Scan for the cell matching the given text and deliver its [X, Y] coordinate at center. 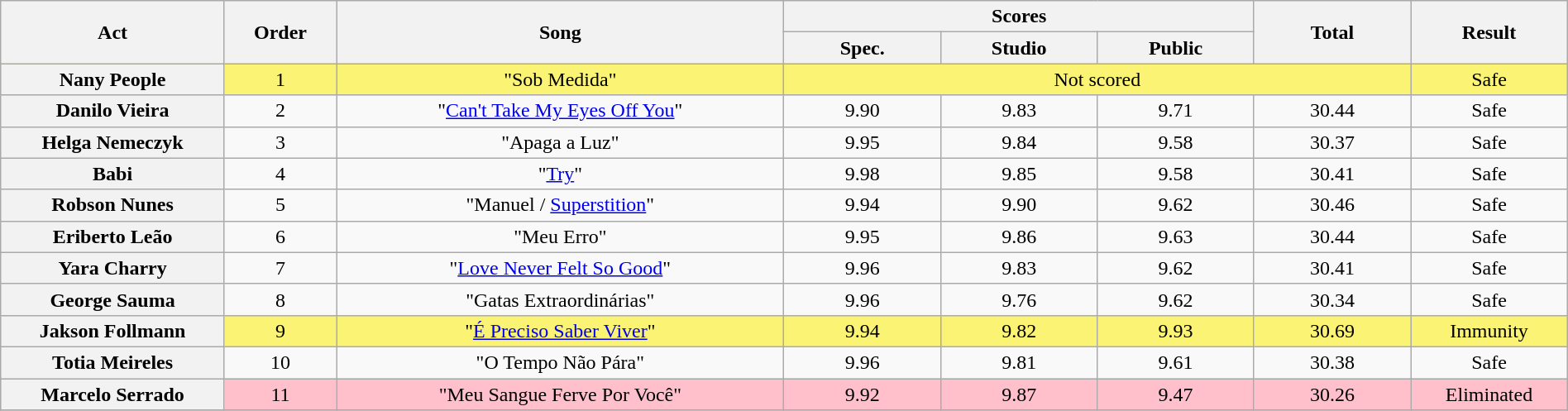
1 [280, 79]
3 [280, 142]
Song [561, 32]
Helga Nemeczyk [112, 142]
Jakson Follmann [112, 331]
9.47 [1176, 394]
"Can't Take My Eyes Off You" [561, 111]
9.85 [1019, 174]
9.92 [862, 394]
Danilo Vieira [112, 111]
30.69 [1331, 331]
9 [280, 331]
George Sauma [112, 299]
"Manuel / Superstition" [561, 205]
7 [280, 268]
Studio [1019, 48]
"O Tempo Não Pára" [561, 362]
9.82 [1019, 331]
30.46 [1331, 205]
Yara Charry [112, 268]
"Meu Sangue Ferve Por Você" [561, 394]
Robson Nunes [112, 205]
"Apaga a Luz" [561, 142]
Spec. [862, 48]
Nany People [112, 79]
9.76 [1019, 299]
Eliminated [1489, 394]
Total [1331, 32]
30.38 [1331, 362]
Order [280, 32]
Result [1489, 32]
"É Preciso Saber Viver" [561, 331]
9.63 [1176, 237]
9.86 [1019, 237]
30.26 [1331, 394]
"Love Never Felt So Good" [561, 268]
Totia Meireles [112, 362]
10 [280, 362]
9.81 [1019, 362]
9.87 [1019, 394]
5 [280, 205]
Scores [1019, 17]
6 [280, 237]
Public [1176, 48]
Act [112, 32]
"Meu Erro" [561, 237]
30.37 [1331, 142]
4 [280, 174]
11 [280, 394]
9.71 [1176, 111]
9.84 [1019, 142]
Babi [112, 174]
Eriberto Leão [112, 237]
"Try" [561, 174]
Not scored [1097, 79]
Marcelo Serrado [112, 394]
"Sob Medida" [561, 79]
"Gatas Extraordinárias" [561, 299]
9.93 [1176, 331]
9.98 [862, 174]
8 [280, 299]
9.61 [1176, 362]
Immunity [1489, 331]
30.34 [1331, 299]
2 [280, 111]
